Find where the given text appears and provide that cell's center as [x, y] coordinate. 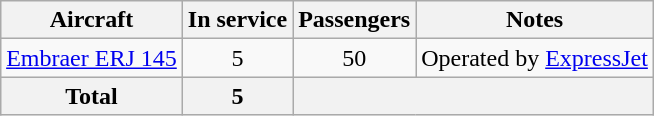
Embraer ERJ 145 [92, 58]
Notes [535, 20]
Aircraft [92, 20]
Passengers [354, 20]
Total [92, 96]
Operated by ExpressJet [535, 58]
In service [237, 20]
50 [354, 58]
